From the cell containing the given text, extract its center point as [X, Y] coordinate. 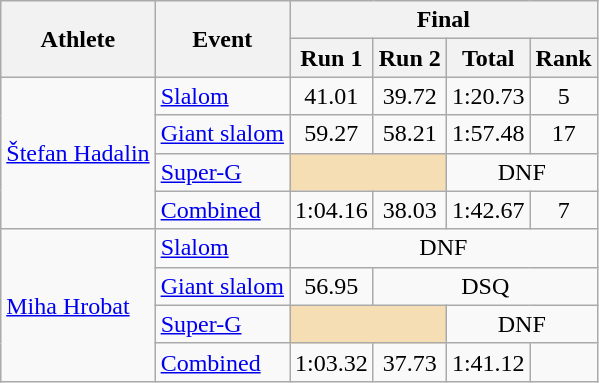
5 [564, 96]
Run 2 [410, 58]
1:04.16 [332, 210]
37.73 [410, 362]
Miha Hrobat [78, 305]
59.27 [332, 134]
1:20.73 [488, 96]
1:57.48 [488, 134]
56.95 [332, 286]
39.72 [410, 96]
Run 1 [332, 58]
Rank [564, 58]
Athlete [78, 39]
Event [222, 39]
38.03 [410, 210]
1:41.12 [488, 362]
Total [488, 58]
1:03.32 [332, 362]
Štefan Hadalin [78, 153]
1:42.67 [488, 210]
17 [564, 134]
Final [444, 20]
DSQ [485, 286]
58.21 [410, 134]
41.01 [332, 96]
7 [564, 210]
